Detect which cell encompasses the target text, then output its [X, Y] center coordinate. 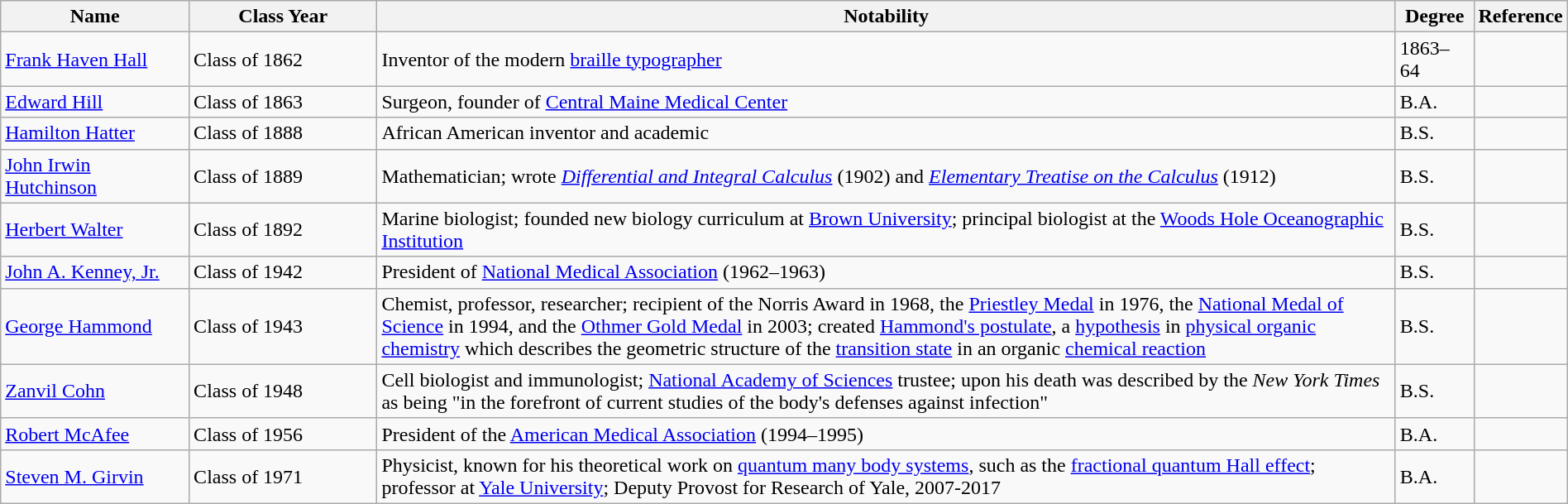
Class of 1863 [283, 102]
Class of 1942 [283, 272]
John Irwin Hutchinson [95, 175]
Class Year [283, 17]
Edward Hill [95, 102]
Reference [1520, 17]
African American inventor and academic [887, 133]
Inventor of the modern braille typographer [887, 60]
Zanvil Cohn [95, 391]
Class of 1943 [283, 326]
Class of 1956 [283, 434]
Hamilton Hatter [95, 133]
Herbert Walter [95, 230]
Class of 1892 [283, 230]
President of National Medical Association (1962–1963) [887, 272]
Class of 1862 [283, 60]
Degree [1434, 17]
John A. Kenney, Jr. [95, 272]
Class of 1971 [283, 477]
Mathematician; wrote Differential and Integral Calculus (1902) and Elementary Treatise on the Calculus (1912) [887, 175]
Steven M. Girvin [95, 477]
Class of 1948 [283, 391]
Class of 1888 [283, 133]
Marine biologist; founded new biology curriculum at Brown University; principal biologist at the Woods Hole Oceanographic Institution [887, 230]
1863–64 [1434, 60]
President of the American Medical Association (1994–1995) [887, 434]
Notability [887, 17]
Surgeon, founder of Central Maine Medical Center [887, 102]
Robert McAfee [95, 434]
Frank Haven Hall [95, 60]
Class of 1889 [283, 175]
Name [95, 17]
George Hammond [95, 326]
